Detect which cell encompasses the target text, then output its (X, Y) center coordinate. 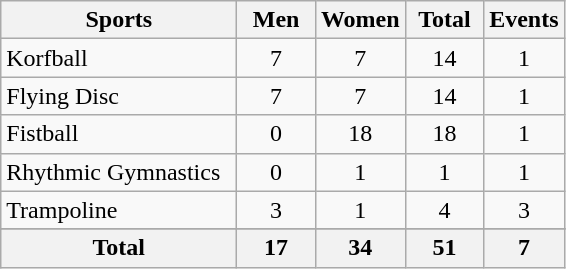
Sports (119, 20)
Men (276, 20)
34 (360, 248)
4 (444, 210)
Rhythmic Gymnastics (119, 172)
Korfball (119, 58)
Fistball (119, 134)
Trampoline (119, 210)
Flying Disc (119, 96)
Women (360, 20)
17 (276, 248)
Events (524, 20)
51 (444, 248)
